Scan for the cell matching the given text and deliver its [X, Y] coordinate at center. 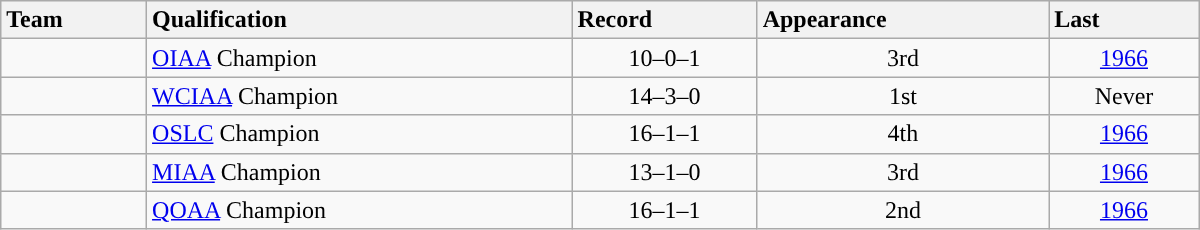
2nd [903, 210]
OSLC Champion [360, 134]
QOAA Champion [360, 210]
Qualification [360, 20]
OIAA Champion [360, 58]
14–3–0 [664, 96]
Appearance [903, 20]
13–1–0 [664, 172]
Never [1124, 96]
4th [903, 134]
WCIAA Champion [360, 96]
Team [74, 20]
Last [1124, 20]
1st [903, 96]
MIAA Champion [360, 172]
Record [664, 20]
10–0–1 [664, 58]
